Output the [x, y] coordinate of the center of the cell containing the given text.  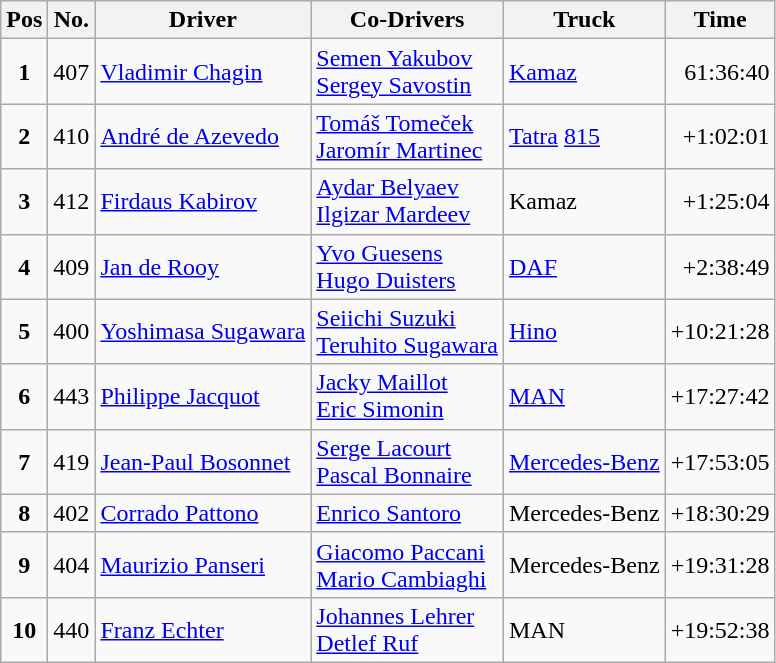
Firdaus Kabirov [203, 202]
440 [72, 630]
Johannes Lehrer Detlef Ruf [408, 630]
402 [72, 513]
400 [72, 332]
Driver [203, 20]
Semen Yakubov Sergey Savostin [408, 72]
404 [72, 564]
1 [24, 72]
André de Azevedo [203, 136]
Enrico Santoro [408, 513]
61:36:40 [720, 72]
+1:25:04 [720, 202]
Corrado Pattono [203, 513]
Jan de Rooy [203, 266]
Jean-Paul Bosonnet [203, 462]
9 [24, 564]
Time [720, 20]
Truck [584, 20]
Maurizio Panseri [203, 564]
+1:02:01 [720, 136]
Jacky Maillot Eric Simonin [408, 396]
10 [24, 630]
Yvo Guesens Hugo Duisters [408, 266]
+19:31:28 [720, 564]
Franz Echter [203, 630]
8 [24, 513]
409 [72, 266]
Giacomo Paccani Mario Cambiaghi [408, 564]
7 [24, 462]
+17:53:05 [720, 462]
4 [24, 266]
3 [24, 202]
Serge Lacourt Pascal Bonnaire [408, 462]
+18:30:29 [720, 513]
No. [72, 20]
Co-Drivers [408, 20]
Tatra 815 [584, 136]
407 [72, 72]
Pos [24, 20]
419 [72, 462]
5 [24, 332]
Vladimir Chagin [203, 72]
Philippe Jacquot [203, 396]
Tomáš Tomeček Jaromír Martinec [408, 136]
Yoshimasa Sugawara [203, 332]
Seiichi Suzuki Teruhito Sugawara [408, 332]
+2:38:49 [720, 266]
443 [72, 396]
412 [72, 202]
DAF [584, 266]
6 [24, 396]
410 [72, 136]
Aydar Belyaev Ilgizar Mardeev [408, 202]
+10:21:28 [720, 332]
+19:52:38 [720, 630]
2 [24, 136]
+17:27:42 [720, 396]
Hino [584, 332]
